Return [x, y] of the center of cell containing provided text 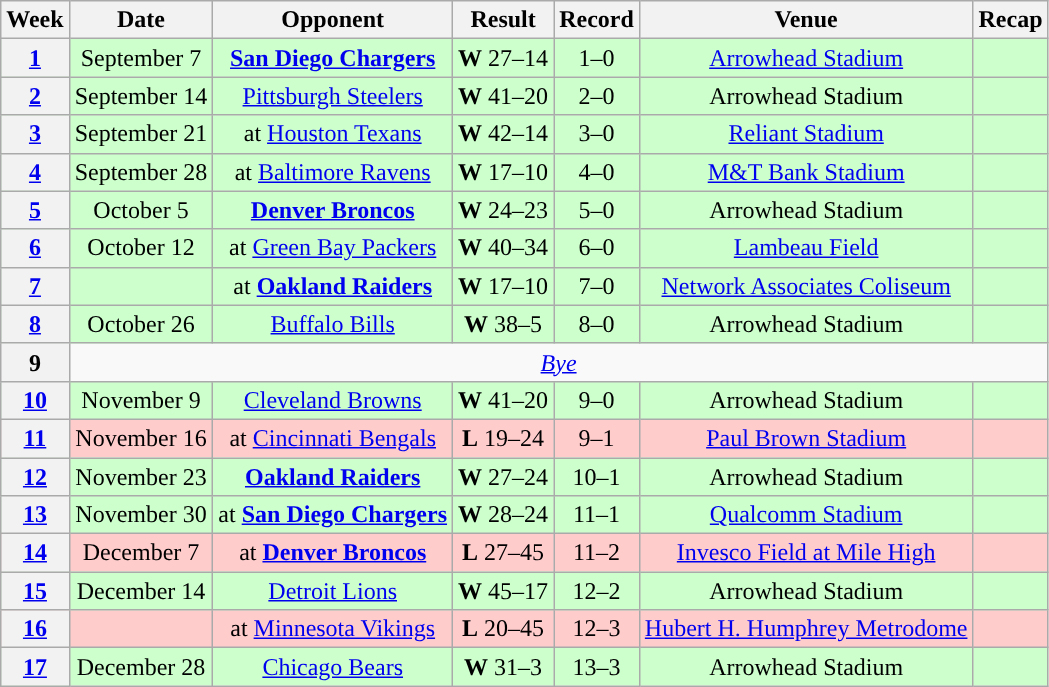
W 24–23 [504, 210]
Opponent [333, 20]
W 28–24 [504, 515]
1 [35, 58]
16 [35, 629]
5 [35, 210]
Detroit Lions [333, 591]
10–1 [597, 477]
9–0 [597, 400]
11–1 [597, 515]
12–2 [597, 591]
Hubert H. Humphrey Metrodome [806, 629]
at Minnesota Vikings [333, 629]
at Oakland Raiders [333, 286]
8–0 [597, 324]
5–0 [597, 210]
Venue [806, 20]
Lambeau Field [806, 248]
Record [597, 20]
Denver Broncos [333, 210]
Invesco Field at Mile High [806, 553]
December 28 [141, 667]
at Baltimore Ravens [333, 172]
Pittsburgh Steelers [333, 96]
September 28 [141, 172]
12–3 [597, 629]
4 [35, 172]
Reliant Stadium [806, 134]
at Cincinnati Bengals [333, 438]
14 [35, 553]
October 12 [141, 248]
M&T Bank Stadium [806, 172]
2 [35, 96]
at Denver Broncos [333, 553]
W 38–5 [504, 324]
Recap [1010, 20]
San Diego Chargers [333, 58]
October 5 [141, 210]
Chicago Bears [333, 667]
6 [35, 248]
Cleveland Browns [333, 400]
November 23 [141, 477]
3–0 [597, 134]
8 [35, 324]
November 30 [141, 515]
9–1 [597, 438]
11–2 [597, 553]
L 19–24 [504, 438]
13–3 [597, 667]
December 14 [141, 591]
W 27–14 [504, 58]
November 9 [141, 400]
11 [35, 438]
W 45–17 [504, 591]
W 27–24 [504, 477]
1–0 [597, 58]
13 [35, 515]
Network Associates Coliseum [806, 286]
L 27–45 [504, 553]
Buffalo Bills [333, 324]
at San Diego Chargers [333, 515]
7–0 [597, 286]
9 [35, 362]
6–0 [597, 248]
Date [141, 20]
at Houston Texans [333, 134]
2–0 [597, 96]
September 14 [141, 96]
November 16 [141, 438]
October 26 [141, 324]
Bye [558, 362]
4–0 [597, 172]
Oakland Raiders [333, 477]
Result [504, 20]
L 20–45 [504, 629]
17 [35, 667]
W 42–14 [504, 134]
September 21 [141, 134]
Week [35, 20]
W 31–3 [504, 667]
10 [35, 400]
7 [35, 286]
December 7 [141, 553]
15 [35, 591]
at Green Bay Packers [333, 248]
Qualcomm Stadium [806, 515]
W 40–34 [504, 248]
September 7 [141, 58]
Paul Brown Stadium [806, 438]
3 [35, 134]
12 [35, 477]
